Return (X, Y) of the center of cell containing provided text 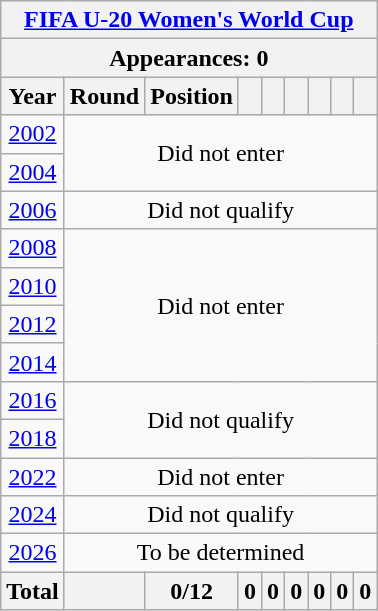
Position (192, 96)
2012 (33, 324)
Appearances: 0 (189, 58)
0/12 (192, 591)
2018 (33, 438)
2004 (33, 172)
2014 (33, 362)
2002 (33, 134)
2024 (33, 515)
Total (33, 591)
2010 (33, 286)
To be determined (220, 553)
2016 (33, 400)
2008 (33, 248)
Round (104, 96)
2006 (33, 210)
FIFA U-20 Women's World Cup (189, 20)
Year (33, 96)
2026 (33, 553)
2022 (33, 477)
